Scan for the cell matching the given text and deliver its [x, y] coordinate at center. 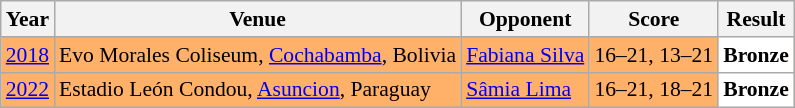
Venue [258, 19]
16–21, 13–21 [654, 55]
Estadio León Condou, Asuncion, Paraguay [258, 90]
2018 [28, 55]
16–21, 18–21 [654, 90]
Sâmia Lima [525, 90]
Fabiana Silva [525, 55]
Evo Morales Coliseum, Cochabamba, Bolivia [258, 55]
Result [756, 19]
Year [28, 19]
Opponent [525, 19]
2022 [28, 90]
Score [654, 19]
